From the cell containing the given text, extract its center point as (x, y) coordinate. 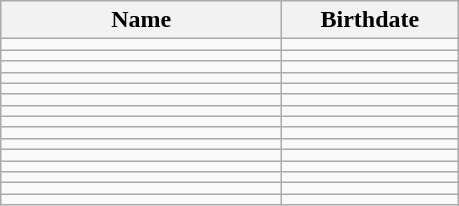
Birthdate (370, 20)
Name (142, 20)
